Capture the cell that displays the provided text and extract its (x, y) central coordinate. 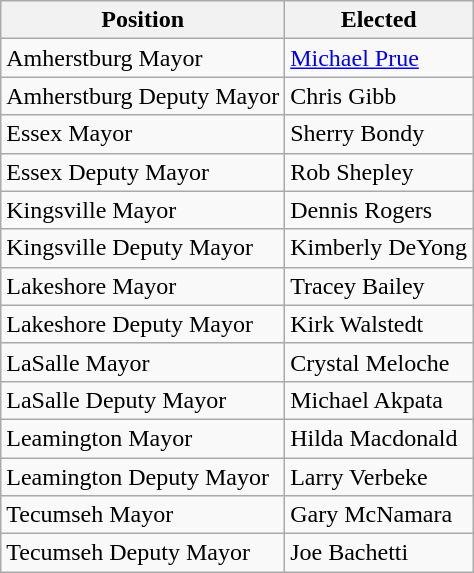
Leamington Mayor (143, 438)
Gary McNamara (379, 515)
Michael Prue (379, 58)
Essex Mayor (143, 134)
Kirk Walstedt (379, 324)
Hilda Macdonald (379, 438)
Lakeshore Mayor (143, 286)
Rob Shepley (379, 172)
Tecumseh Deputy Mayor (143, 553)
Tecumseh Mayor (143, 515)
Amherstburg Mayor (143, 58)
Kingsville Mayor (143, 210)
Amherstburg Deputy Mayor (143, 96)
Michael Akpata (379, 400)
Dennis Rogers (379, 210)
Crystal Meloche (379, 362)
Leamington Deputy Mayor (143, 477)
Chris Gibb (379, 96)
Essex Deputy Mayor (143, 172)
Position (143, 20)
Kimberly DeYong (379, 248)
Joe Bachetti (379, 553)
Kingsville Deputy Mayor (143, 248)
Larry Verbeke (379, 477)
Lakeshore Deputy Mayor (143, 324)
Elected (379, 20)
LaSalle Mayor (143, 362)
Sherry Bondy (379, 134)
LaSalle Deputy Mayor (143, 400)
Tracey Bailey (379, 286)
